Determine the [X, Y] coordinate at the center of the cell enclosing the given text.  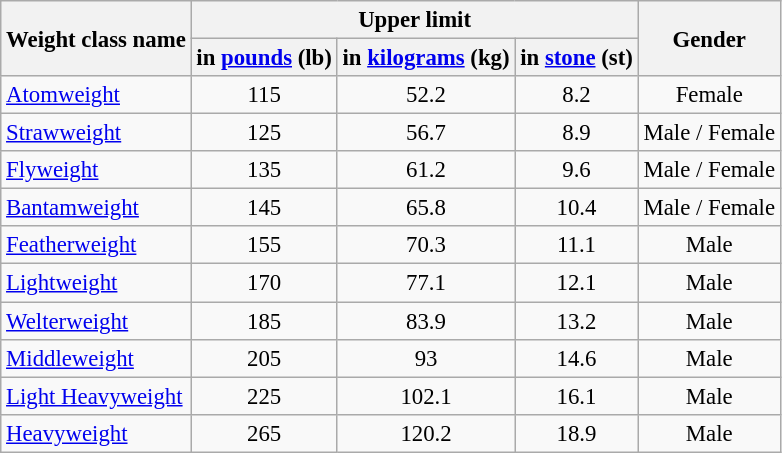
56.7 [426, 133]
145 [264, 208]
Middleweight [96, 358]
8.9 [576, 133]
14.6 [576, 358]
Weight class name [96, 38]
185 [264, 321]
12.1 [576, 283]
170 [264, 283]
93 [426, 358]
8.2 [576, 95]
Featherweight [96, 245]
in kilograms (kg) [426, 58]
Heavyweight [96, 433]
11.1 [576, 245]
Welterweight [96, 321]
52.2 [426, 95]
Female [709, 95]
135 [264, 170]
65.8 [426, 208]
9.6 [576, 170]
Flyweight [96, 170]
61.2 [426, 170]
102.1 [426, 396]
Light Heavyweight [96, 396]
18.9 [576, 433]
10.4 [576, 208]
Strawweight [96, 133]
77.1 [426, 283]
Upper limit [414, 20]
265 [264, 433]
16.1 [576, 396]
120.2 [426, 433]
in stone (st) [576, 58]
Lightweight [96, 283]
in pounds (lb) [264, 58]
205 [264, 358]
Bantamweight [96, 208]
70.3 [426, 245]
Gender [709, 38]
225 [264, 396]
13.2 [576, 321]
83.9 [426, 321]
115 [264, 95]
Atomweight [96, 95]
125 [264, 133]
155 [264, 245]
